From the cell containing the given text, extract its center point as (X, Y) coordinate. 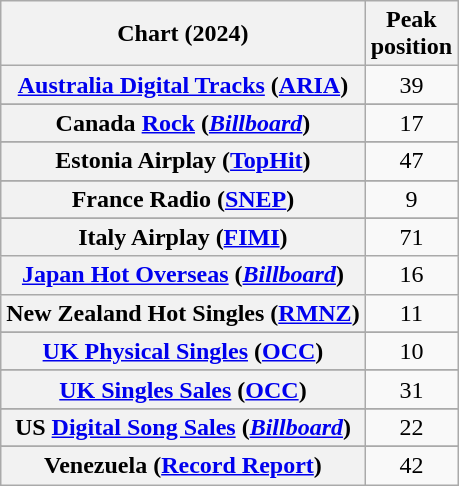
42 (411, 465)
UK Physical Singles (OCC) (183, 351)
22 (411, 427)
Venezuela (Record Report) (183, 465)
Estonia Airplay (TopHit) (183, 161)
17 (411, 123)
Peakposition (411, 34)
Italy Airplay (FIMI) (183, 237)
UK Singles Sales (OCC) (183, 389)
47 (411, 161)
Canada Rock (Billboard) (183, 123)
10 (411, 351)
11 (411, 313)
France Radio (SNEP) (183, 199)
New Zealand Hot Singles (RMNZ) (183, 313)
39 (411, 85)
9 (411, 199)
71 (411, 237)
US Digital Song Sales (Billboard) (183, 427)
Australia Digital Tracks (ARIA) (183, 85)
Chart (2024) (183, 34)
Japan Hot Overseas (Billboard) (183, 275)
31 (411, 389)
16 (411, 275)
